Return the (X, Y) coordinate for the center point of the cell that contains the specified text.  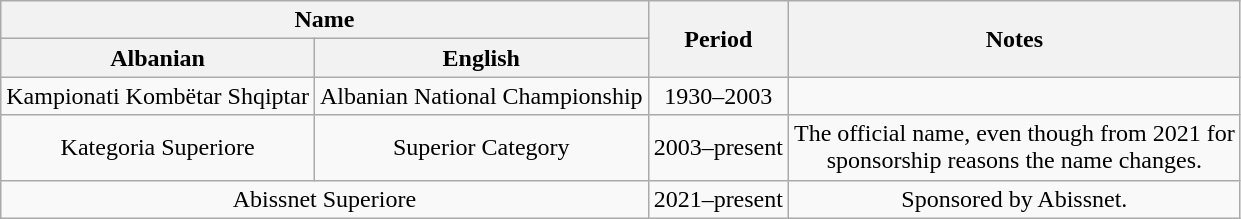
Abissnet Superiore (324, 199)
Period (718, 39)
2021–present (718, 199)
Superior Category (481, 148)
1930–2003 (718, 96)
Kampionati Kombëtar Shqiptar (158, 96)
2003–present (718, 148)
Notes (1014, 39)
The official name, even though from 2021 forsponsorship reasons the name changes. (1014, 148)
English (481, 58)
Albanian (158, 58)
Albanian National Championship (481, 96)
Kategoria Superiore (158, 148)
Name (324, 20)
Sponsored by Abissnet. (1014, 199)
